From the cell containing the given text, extract its center point as (X, Y) coordinate. 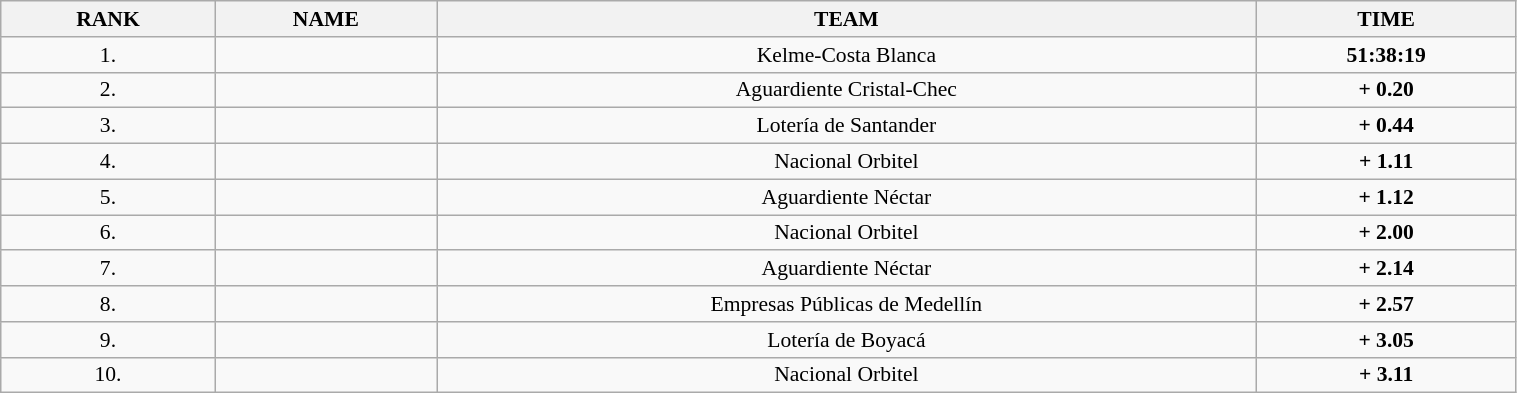
+ 1.11 (1386, 162)
51:38:19 (1386, 55)
+ 0.44 (1386, 126)
+ 0.20 (1386, 90)
7. (108, 269)
Empresas Públicas de Medellín (847, 304)
Aguardiente Cristal-Chec (847, 90)
TIME (1386, 19)
9. (108, 340)
+ 3.11 (1386, 375)
+ 3.05 (1386, 340)
+ 2.00 (1386, 233)
Lotería de Santander (847, 126)
TEAM (847, 19)
2. (108, 90)
3. (108, 126)
+ 1.12 (1386, 197)
6. (108, 233)
+ 2.57 (1386, 304)
RANK (108, 19)
8. (108, 304)
NAME (326, 19)
+ 2.14 (1386, 269)
10. (108, 375)
5. (108, 197)
Lotería de Boyacá (847, 340)
Kelme-Costa Blanca (847, 55)
4. (108, 162)
1. (108, 55)
